Return (x, y) of the center of cell containing provided text 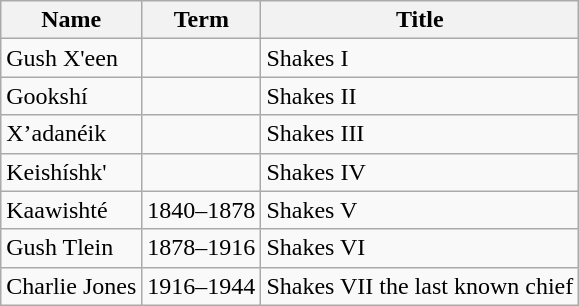
Shakes II (420, 96)
Shakes V (420, 210)
1916–1944 (202, 286)
Charlie Jones (72, 286)
Shakes III (420, 134)
Name (72, 20)
Title (420, 20)
Kaawishté (72, 210)
Shakes VII the last known chief (420, 286)
Keishíshk' (72, 172)
Term (202, 20)
Shakes IV (420, 172)
Gookshí (72, 96)
Gush Tlein (72, 248)
1840–1878 (202, 210)
X’adanéik (72, 134)
Shakes VI (420, 248)
1878–1916 (202, 248)
Shakes I (420, 58)
Gush X'een (72, 58)
